Return the (X, Y) coordinate for the center point of the cell that contains the specified text.  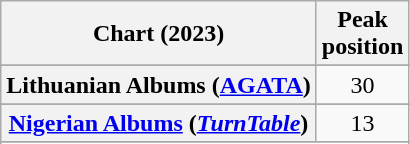
Nigerian Albums (TurnTable) (159, 123)
30 (362, 85)
13 (362, 123)
Lithuanian Albums (AGATA) (159, 85)
Peakposition (362, 34)
Chart (2023) (159, 34)
